Identify which cell holds the provided text, then report its [x, y] central coordinate. 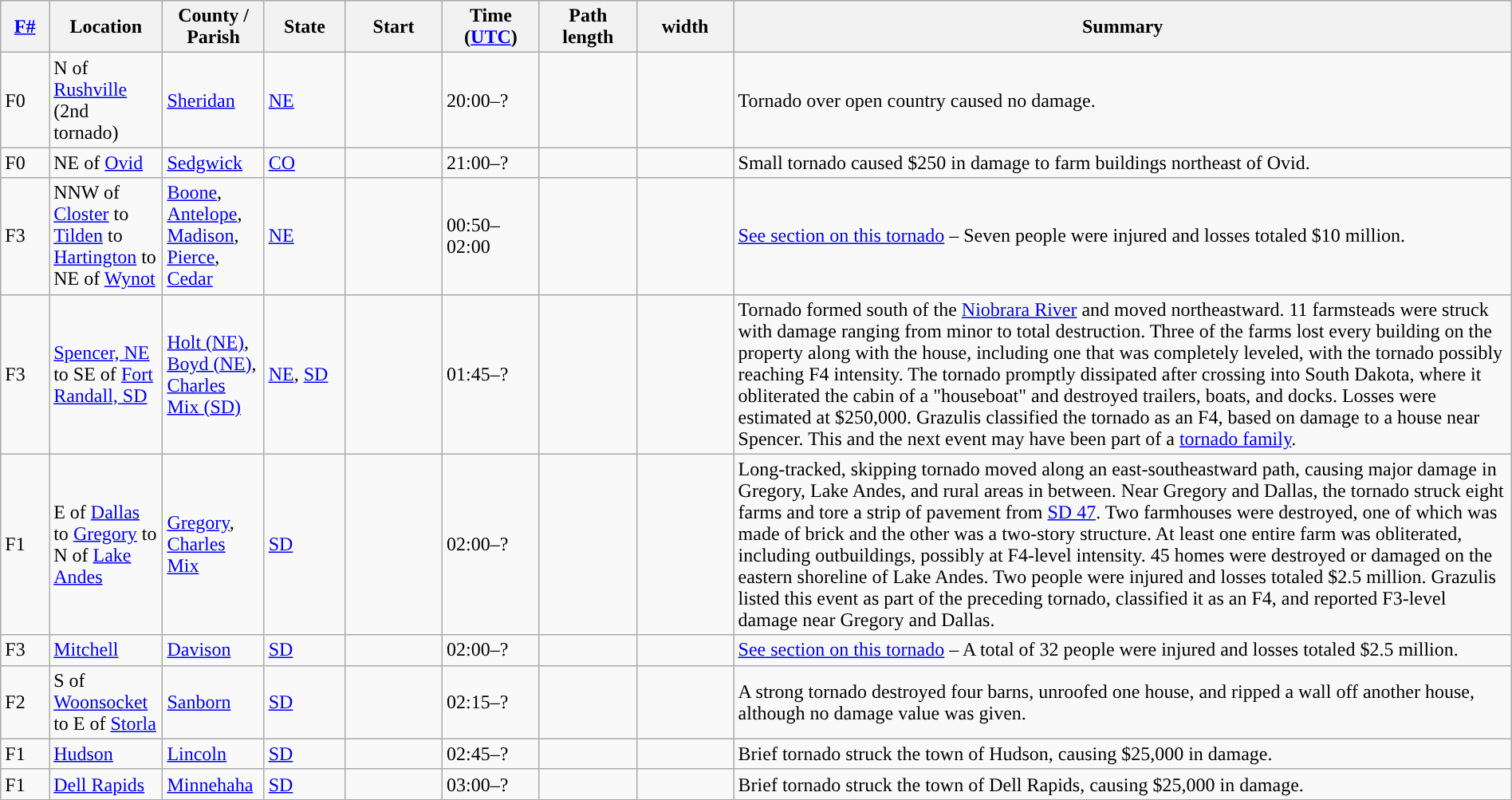
02:15–? [491, 702]
Holt (NE), Boyd (NE), Charles Mix (SD) [214, 374]
NE of Ovid [106, 163]
Location [106, 27]
20:00–? [491, 100]
Lincoln [214, 754]
03:00–? [491, 784]
Boone, Antelope, Madison, Pierce, Cedar [214, 236]
CO [305, 163]
NNW of Closter to Tilden to Hartington to NE of Wynot [106, 236]
Start [394, 27]
Dell Rapids [106, 784]
Tornado over open country caused no damage. [1123, 100]
NE, SD [305, 374]
Path length [588, 27]
F2 [26, 702]
00:50–02:00 [491, 236]
Spencer, NE to SE of Fort Randall, SD [106, 374]
N of Rushville (2nd tornado) [106, 100]
See section on this tornado – A total of 32 people were injured and losses totaled $2.5 million. [1123, 650]
State [305, 27]
01:45–? [491, 374]
Sheridan [214, 100]
Minnehaha [214, 784]
Small tornado caused $250 in damage to farm buildings northeast of Ovid. [1123, 163]
Mitchell [106, 650]
Brief tornado struck the town of Dell Rapids, causing $25,000 in damage. [1123, 784]
Gregory, Charles Mix [214, 544]
width [685, 27]
S of Woonsocket to E of Storla [106, 702]
Brief tornado struck the town of Hudson, causing $25,000 in damage. [1123, 754]
E of Dallas to Gregory to N of Lake Andes [106, 544]
F# [26, 27]
Summary [1123, 27]
Davison [214, 650]
21:00–? [491, 163]
See section on this tornado – Seven people were injured and losses totaled $10 million. [1123, 236]
A strong tornado destroyed four barns, unroofed one house, and ripped a wall off another house, although no damage value was given. [1123, 702]
Time (UTC) [491, 27]
02:45–? [491, 754]
Sanborn [214, 702]
Hudson [106, 754]
Sedgwick [214, 163]
County / Parish [214, 27]
